Find where the given text appears and provide that cell's center as [x, y] coordinate. 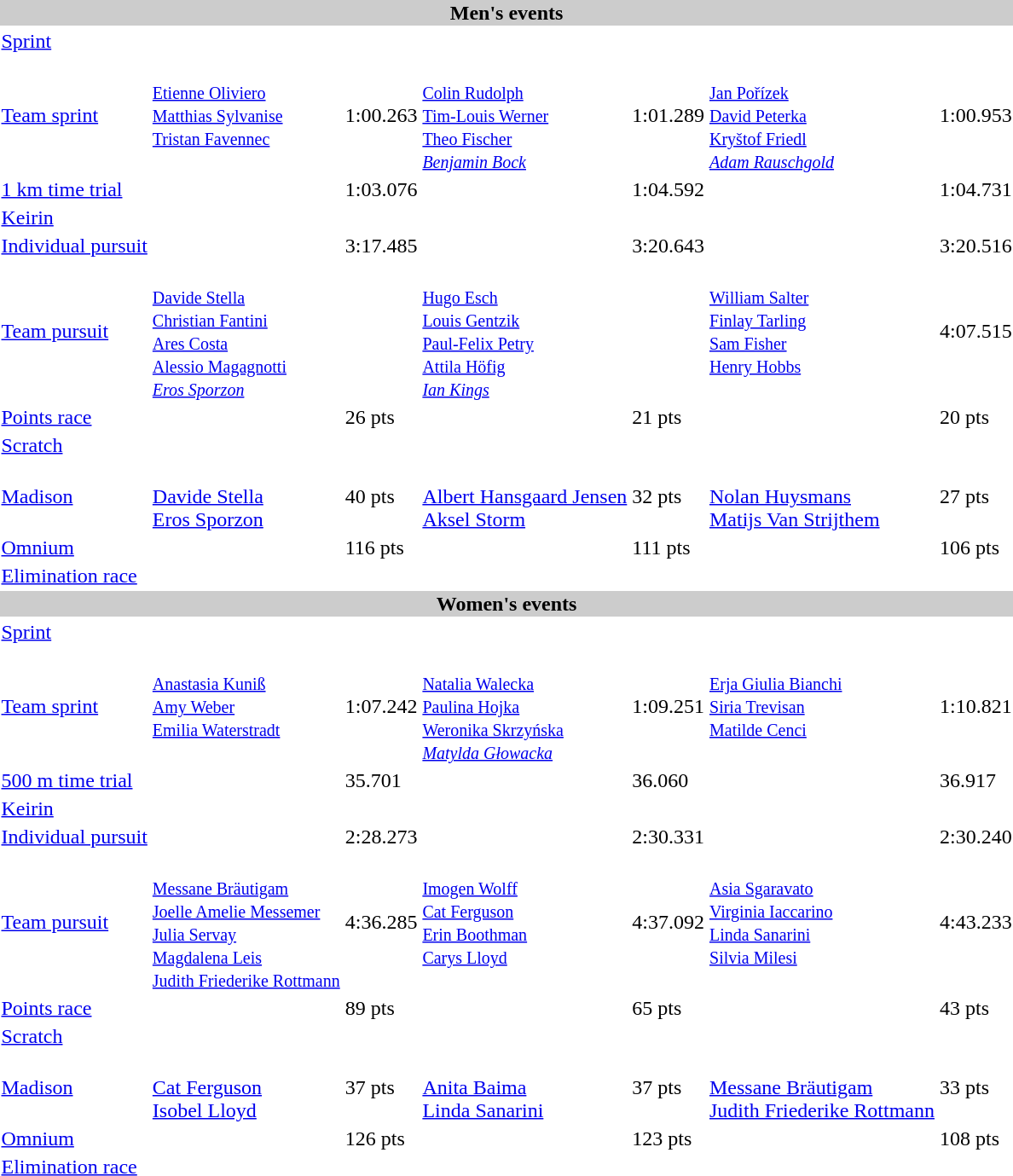
4:36.285 [381, 923]
27 pts [975, 496]
1:09.251 [669, 706]
Imogen WolffCat FergusonErin BoothmanCarys Lloyd [525, 923]
36.917 [975, 780]
Hugo EschLouis GentzikPaul-Felix PetryAttila HöfigIan Kings [525, 331]
Asia SgaravatoVirginia IaccarinoLinda SanariniSilvia Milesi [822, 923]
Davide StellaEros Sporzon [246, 496]
Etienne OlivieroMatthias SylvaniseTristan Favennec [246, 115]
1:01.289 [669, 115]
3:20.516 [975, 246]
40 pts [381, 496]
111 pts [669, 547]
Women's events [506, 604]
Elimination race [74, 576]
1:04.731 [975, 189]
106 pts [975, 547]
Cat FergusonIsobel Lloyd [246, 1087]
36.060 [669, 780]
500 m time trial [74, 780]
126 pts [381, 1138]
43 pts [975, 1008]
116 pts [381, 547]
2:30.331 [669, 837]
3:17.485 [381, 246]
21 pts [669, 417]
4:43.233 [975, 923]
1 km time trial [74, 189]
Natalia WaleckaPaulina HojkaWeronika SkrzyńskaMatylda Głowacka [525, 706]
Jan PořízekDavid PeterkaKryštof FriedlAdam Rauschgold [822, 115]
20 pts [975, 417]
2:30.240 [975, 837]
3:20.643 [669, 246]
Messane BräutigamJudith Friederike Rottmann [822, 1087]
Anastasia KunißAmy WeberEmilia Waterstradt [246, 706]
108 pts [975, 1138]
89 pts [381, 1008]
William SalterFinlay TarlingSam FisherHenry Hobbs [822, 331]
32 pts [669, 496]
4:07.515 [975, 331]
Anita BaimaLinda Sanarini [525, 1087]
1:00.953 [975, 115]
Albert Hansgaard JensenAksel Storm [525, 496]
123 pts [669, 1138]
1:03.076 [381, 189]
33 pts [975, 1087]
Men's events [506, 13]
1:00.263 [381, 115]
Nolan HuysmansMatijs Van Strijthem [822, 496]
Messane BräutigamJoelle Amelie MessemerJulia ServayMagdalena LeisJudith Friederike Rottmann [246, 923]
1:10.821 [975, 706]
Colin RudolphTim-Louis WernerTheo FischerBenjamin Bock [525, 115]
35.701 [381, 780]
65 pts [669, 1008]
2:28.273 [381, 837]
Erja Giulia BianchiSiria TrevisanMatilde Cenci [822, 706]
4:37.092 [669, 923]
1:04.592 [669, 189]
26 pts [381, 417]
Davide StellaChristian FantiniAres CostaAlessio MagagnottiEros Sporzon [246, 331]
1:07.242 [381, 706]
